Return the (x, y) coordinate for the center point of the cell that contains the specified text.  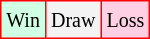
Loss (126, 20)
Draw (72, 20)
Win (24, 20)
